Pinpoint the cell where the given text exists, returning its [x, y] midpoint coordinate. 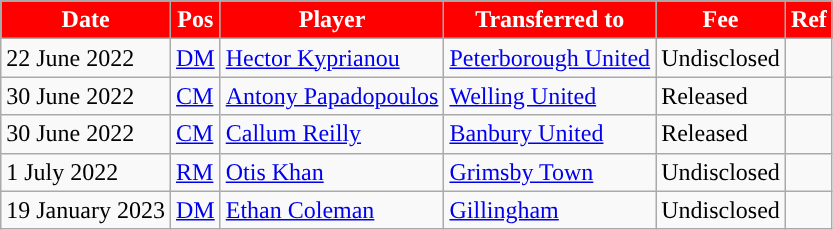
Antony Papadopoulos [332, 96]
RM [195, 172]
Hector Kyprianou [332, 58]
22 June 2022 [86, 58]
Pos [195, 20]
Player [332, 20]
1 July 2022 [86, 172]
Fee [721, 20]
Peterborough United [550, 58]
Grimsby Town [550, 172]
Ethan Coleman [332, 210]
Transferred to [550, 20]
Gillingham [550, 210]
19 January 2023 [86, 210]
Otis Khan [332, 172]
Callum Reilly [332, 134]
Date [86, 20]
Banbury United [550, 134]
Welling United [550, 96]
Ref [808, 20]
